Detect which cell encompasses the target text, then output its (x, y) center coordinate. 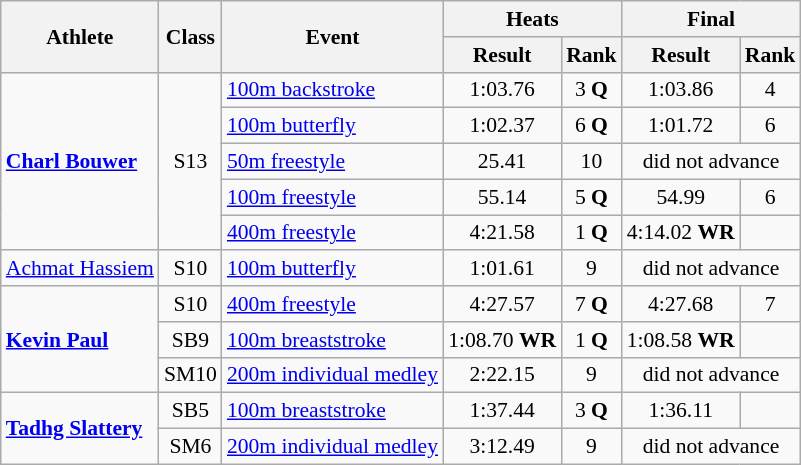
Athlete (80, 36)
Heats (532, 19)
1:08.70 WR (502, 340)
1:03.86 (681, 90)
1:02.37 (502, 126)
Event (332, 36)
6 Q (592, 126)
Kevin Paul (80, 340)
SB9 (190, 340)
4:27.57 (502, 304)
100m freestyle (332, 197)
1:37.44 (502, 411)
4:14.02 WR (681, 233)
1:36.11 (681, 411)
55.14 (502, 197)
Class (190, 36)
3:12.49 (502, 447)
Tadhg Slattery (80, 428)
Final (712, 19)
4:21.58 (502, 233)
4 (770, 90)
5 Q (592, 197)
4:27.68 (681, 304)
50m freestyle (332, 162)
2:22.15 (502, 375)
7 Q (592, 304)
SB5 (190, 411)
SM6 (190, 447)
100m backstroke (332, 90)
S13 (190, 161)
1:03.76 (502, 90)
10 (592, 162)
7 (770, 304)
SM10 (190, 375)
1:01.72 (681, 126)
Charl Bouwer (80, 161)
Achmat Hassiem (80, 269)
1:01.61 (502, 269)
1:08.58 WR (681, 340)
25.41 (502, 162)
54.99 (681, 197)
